Identify which cell holds the provided text, then report its (X, Y) central coordinate. 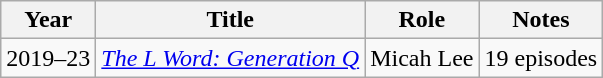
2019–23 (48, 58)
Title (230, 20)
19 episodes (541, 58)
Micah Lee (422, 58)
Role (422, 20)
The L Word: Generation Q (230, 58)
Notes (541, 20)
Year (48, 20)
